Extract the [X, Y] coordinate from the center of the cell holding the provided text.  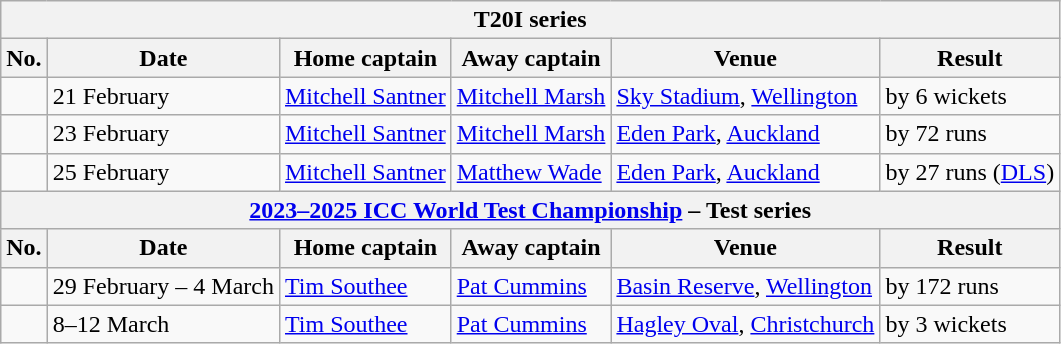
Matthew Wade [531, 172]
Basin Reserve, Wellington [746, 286]
by 27 runs (DLS) [970, 172]
T20I series [530, 20]
2023–2025 ICC World Test Championship – Test series [530, 210]
21 February [163, 96]
by 172 runs [970, 286]
Hagley Oval, Christchurch [746, 324]
29 February – 4 March [163, 286]
25 February [163, 172]
Sky Stadium, Wellington [746, 96]
by 72 runs [970, 134]
by 3 wickets [970, 324]
8–12 March [163, 324]
by 6 wickets [970, 96]
23 February [163, 134]
